Return [x, y] of the center of cell containing provided text 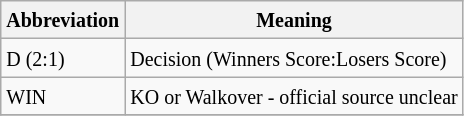
Decision (Winners Score:Losers Score) [294, 58]
Meaning [294, 20]
KO or Walkover - official source unclear [294, 96]
D (2:1) [63, 58]
WIN [63, 96]
Abbreviation [63, 20]
